Pinpoint the cell where the given text exists, returning its [X, Y] midpoint coordinate. 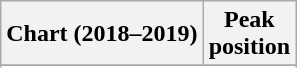
Chart (2018–2019) [102, 34]
Peakposition [249, 34]
